Output the (x, y) coordinate of the center of the cell containing the given text.  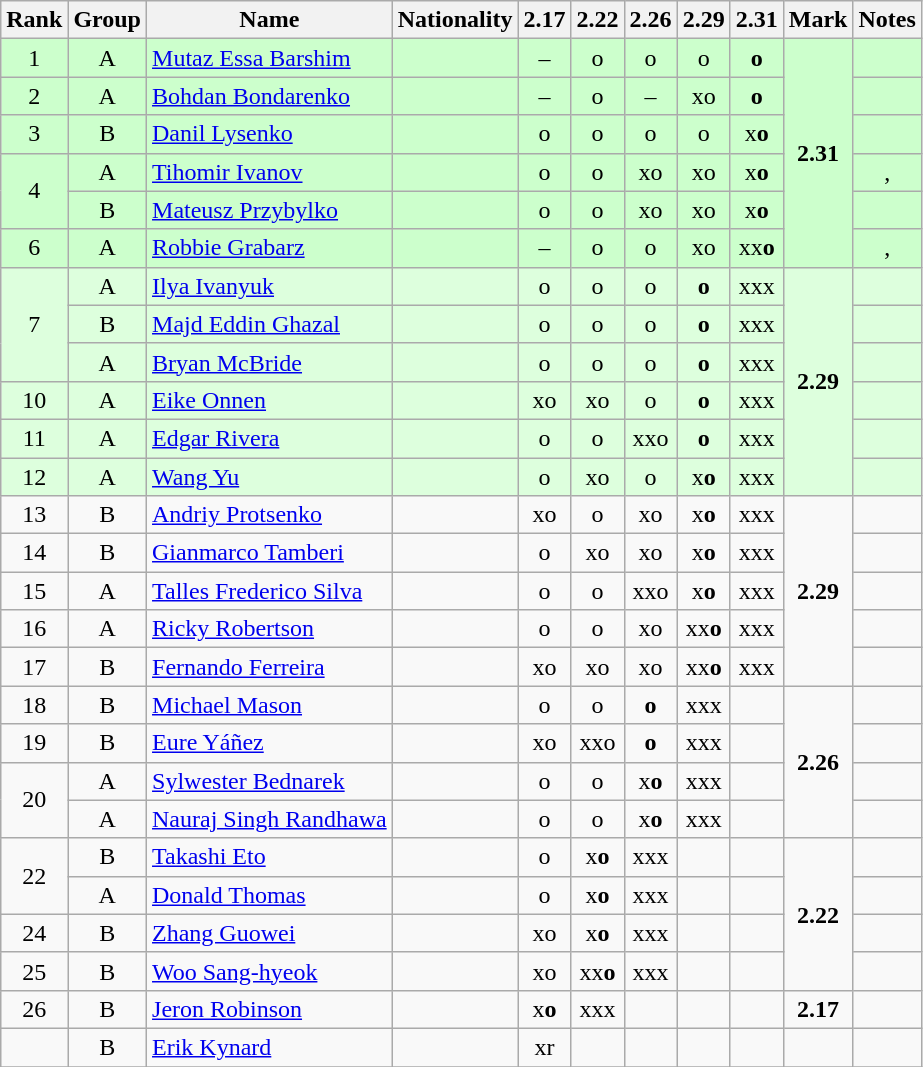
20 (34, 800)
1 (34, 58)
Mateusz Przybylko (270, 210)
Andriy Protsenko (270, 515)
Rank (34, 20)
Mutaz Essa Barshim (270, 58)
Takashi Eto (270, 857)
15 (34, 591)
Ilya Ivanyuk (270, 286)
Mark (818, 20)
Donald Thomas (270, 895)
26 (34, 1009)
Jeron Robinson (270, 1009)
Wang Yu (270, 477)
10 (34, 400)
Nationality (455, 20)
Group (108, 20)
Majd Eddin Ghazal (270, 324)
Woo Sang-hyeok (270, 971)
Bohdan Bondarenko (270, 96)
22 (34, 876)
Bryan McBride (270, 362)
7 (34, 324)
Sylwester Bednarek (270, 781)
Erik Kynard (270, 1047)
12 (34, 477)
Robbie Grabarz (270, 248)
18 (34, 705)
16 (34, 629)
Edgar Rivera (270, 438)
Eike Onnen (270, 400)
Gianmarco Tamberi (270, 553)
Danil Lysenko (270, 134)
25 (34, 971)
Fernando Ferreira (270, 667)
Nauraj Singh Randhawa (270, 819)
Michael Mason (270, 705)
13 (34, 515)
4 (34, 191)
Talles Frederico Silva (270, 591)
Tihomir Ivanov (270, 172)
Notes (887, 20)
6 (34, 248)
14 (34, 553)
Zhang Guowei (270, 933)
11 (34, 438)
Ricky Robertson (270, 629)
Eure Yáñez (270, 743)
3 (34, 134)
xr (544, 1047)
17 (34, 667)
19 (34, 743)
Name (270, 20)
24 (34, 933)
2 (34, 96)
